For the text-containing cell, return its midpoint in (x, y) coordinate format. 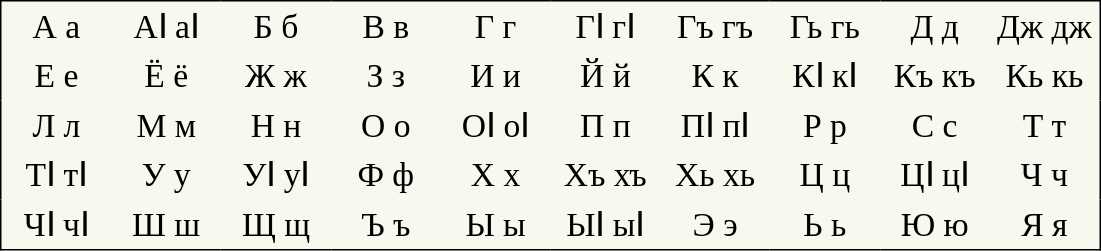
КӀ кӀ (825, 76)
Гъ гъ (715, 26)
Г г (496, 26)
Ю ю (935, 225)
Б б (276, 26)
К к (715, 76)
Ч ч (1046, 175)
Ы ы (496, 225)
Э э (715, 225)
Х х (496, 175)
Л л (56, 125)
Гь гь (825, 26)
ЫӀ ыӀ (605, 225)
Ц ц (825, 175)
Ф ф (386, 175)
Ь ь (825, 225)
Къ къ (935, 76)
Ъ ъ (386, 225)
У у (166, 175)
Й й (605, 76)
А а (56, 26)
АӀ аӀ (166, 26)
В в (386, 26)
П п (605, 125)
ОӀ оӀ (496, 125)
Дж дж (1046, 26)
М м (166, 125)
Ш ш (166, 225)
З з (386, 76)
И и (496, 76)
Я я (1046, 225)
Е е (56, 76)
Р р (825, 125)
ЦӀ цӀ (935, 175)
ПӀ пӀ (715, 125)
О о (386, 125)
Щ щ (276, 225)
ЧӀ чӀ (56, 225)
Хь хь (715, 175)
УӀ уӀ (276, 175)
Ё ё (166, 76)
ГӀ гӀ (605, 26)
Кь кь (1046, 76)
Т т (1046, 125)
Н н (276, 125)
Д д (935, 26)
ТӀ тӀ (56, 175)
Хъ хъ (605, 175)
Ж ж (276, 76)
С с (935, 125)
